Find where the given text appears and provide that cell's center as [X, Y] coordinate. 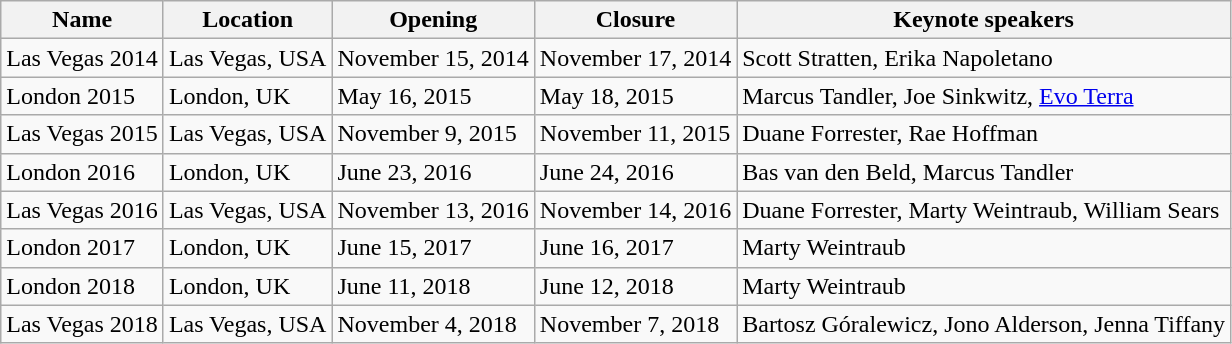
London 2015 [82, 96]
Las Vegas 2015 [82, 134]
Closure [635, 20]
Las Vegas 2014 [82, 58]
Location [248, 20]
May 16, 2015 [433, 96]
November 9, 2015 [433, 134]
June 24, 2016 [635, 172]
May 18, 2015 [635, 96]
June 12, 2018 [635, 286]
Bas van den Beld, Marcus Tandler [984, 172]
June 16, 2017 [635, 248]
November 15, 2014 [433, 58]
Opening [433, 20]
June 11, 2018 [433, 286]
Keynote speakers [984, 20]
June 23, 2016 [433, 172]
Las Vegas 2018 [82, 324]
November 13, 2016 [433, 210]
London 2018 [82, 286]
Bartosz Góralewicz, Jono Alderson, Jenna Tiffany [984, 324]
Name [82, 20]
London 2016 [82, 172]
Duane Forrester, Rae Hoffman [984, 134]
Marcus Tandler, Joe Sinkwitz, Evo Terra [984, 96]
November 17, 2014 [635, 58]
November 7, 2018 [635, 324]
Las Vegas 2016 [82, 210]
June 15, 2017 [433, 248]
November 14, 2016 [635, 210]
London 2017 [82, 248]
Scott Stratten, Erika Napoletano [984, 58]
November 11, 2015 [635, 134]
Duane Forrester, Marty Weintraub, William Sears [984, 210]
November 4, 2018 [433, 324]
